Locate the cell with the specified text and output its (x, y) center coordinate. 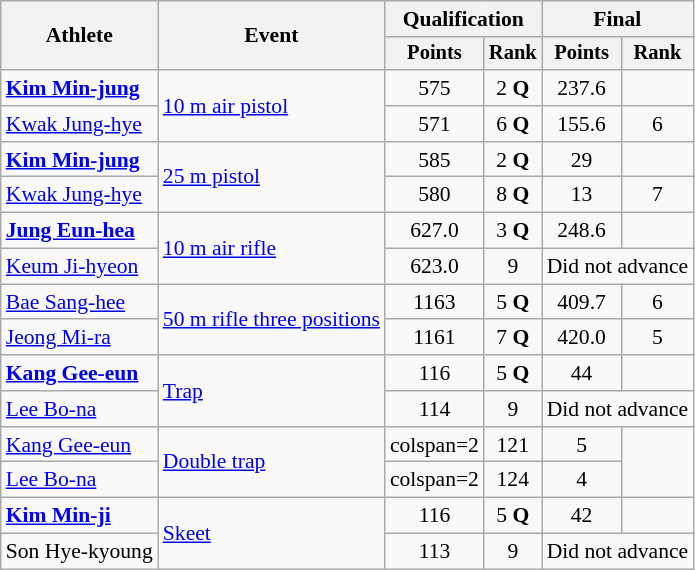
420.0 (582, 338)
155.6 (582, 124)
121 (513, 445)
Athlete (80, 36)
Qualification (464, 19)
29 (582, 160)
Skeet (272, 534)
623.0 (434, 267)
Bae Sang-hee (80, 302)
Double trap (272, 462)
6 Q (513, 124)
409.7 (582, 302)
50 m rifle three positions (272, 320)
42 (582, 516)
571 (434, 124)
7 (658, 195)
Son Hye-kyoung (80, 552)
1163 (434, 302)
113 (434, 552)
10 m air rifle (272, 248)
25 m pistol (272, 178)
7 Q (513, 338)
3 Q (513, 231)
1161 (434, 338)
124 (513, 480)
575 (434, 88)
10 m air pistol (272, 106)
44 (582, 373)
4 (582, 480)
8 Q (513, 195)
237.6 (582, 88)
248.6 (582, 231)
Jeong Mi-ra (80, 338)
Keum Ji-hyeon (80, 267)
Trap (272, 390)
Final (618, 19)
13 (582, 195)
627.0 (434, 231)
114 (434, 409)
585 (434, 160)
Event (272, 36)
Kim Min-ji (80, 516)
580 (434, 195)
Jung Eun-hea (80, 231)
